Scan for the cell matching the given text and deliver its (X, Y) coordinate at center. 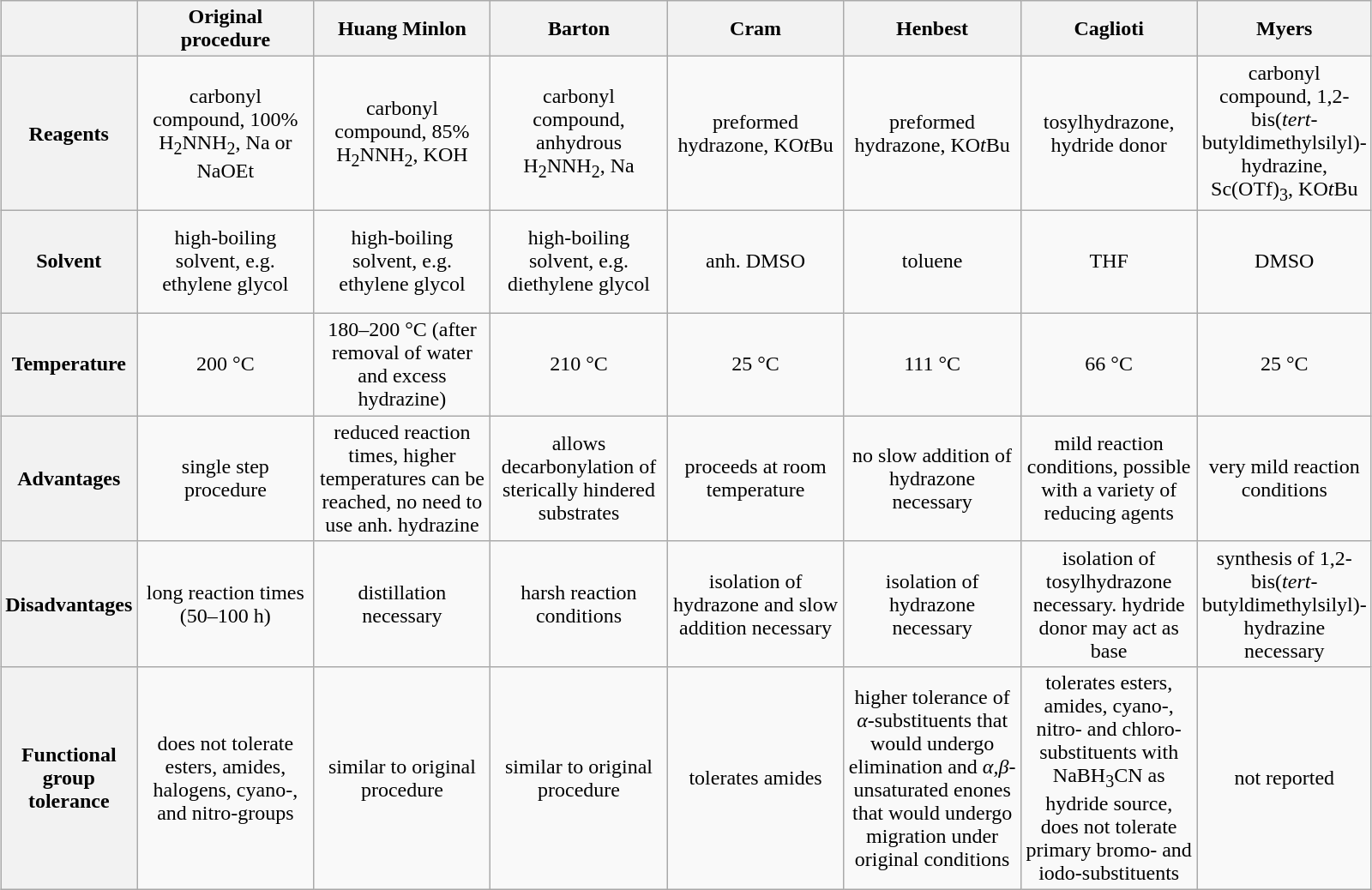
210 °C (579, 364)
Cram (755, 29)
tosylhydrazone, hydride donor (1109, 134)
long reaction times (50–100 h) (226, 604)
Caglioti (1109, 29)
single step procedure (226, 478)
proceeds at room temperature (755, 478)
Functional group tolerance (69, 778)
carbonyl compound, 85% H2NNH2, KOH (402, 134)
reduced reaction times, higher temperatures can be reached, no need to use anh. hydrazine (402, 478)
carbonyl compound, 100% H2NNH2, Na or NaOEt (226, 134)
allows decarbonylation of sterically hindered substrates (579, 478)
no slow addition of hydrazone necessary (932, 478)
Advantages (69, 478)
Barton (579, 29)
higher tolerance of α-substituents that would undergo elimination and α,β-unsaturated enones that would undergo migration under original conditions (932, 778)
THF (1109, 262)
Huang Minlon (402, 29)
toluene (932, 262)
DMSO (1285, 262)
isolation of hydrazone necessary (932, 604)
not reported (1285, 778)
Henbest (932, 29)
Temperature (69, 364)
does not tolerate esters, amides, halogens, cyano-, and nitro-groups (226, 778)
distillation necessary (402, 604)
harsh reaction conditions (579, 604)
Reagents (69, 134)
very mild reaction conditions (1285, 478)
Original procedure (226, 29)
isolation of tosylhydrazone necessary. hydride donor may act as base (1109, 604)
Myers (1285, 29)
carbonyl compound, 1,2-bis(tert-butyldimethylsilyl)- hydrazine, Sc(OTf)3, KOtBu (1285, 134)
tolerates amides (755, 778)
200 °C (226, 364)
synthesis of 1,2-bis(tert-butyldimethylsilyl)- hydrazine necessary (1285, 604)
isolation of hydrazone and slow addition necessary (755, 604)
111 °C (932, 364)
180–200 °C (after removal of water and excess hydrazine) (402, 364)
anh. DMSO (755, 262)
carbonyl compound, anhydrous H2NNH2, Na (579, 134)
66 °C (1109, 364)
high-boiling solvent, e.g. diethylene glycol (579, 262)
Solvent (69, 262)
Disadvantages (69, 604)
mild reaction conditions, possible with a variety of reducing agents (1109, 478)
